Identify which cell holds the provided text, then report its (x, y) central coordinate. 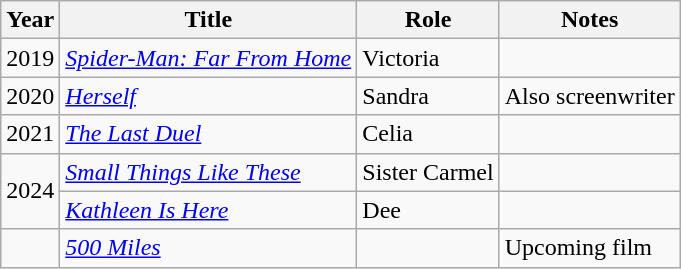
Upcoming film (590, 248)
Celia (428, 134)
500 Miles (208, 248)
Year (30, 20)
Sandra (428, 96)
Dee (428, 210)
Notes (590, 20)
Sister Carmel (428, 172)
Spider-Man: Far From Home (208, 58)
Also screenwriter (590, 96)
Victoria (428, 58)
Role (428, 20)
Title (208, 20)
Kathleen Is Here (208, 210)
Herself (208, 96)
2019 (30, 58)
The Last Duel (208, 134)
2024 (30, 191)
2021 (30, 134)
Small Things Like These (208, 172)
2020 (30, 96)
